Output the (X, Y) coordinate of the center of the cell containing the given text.  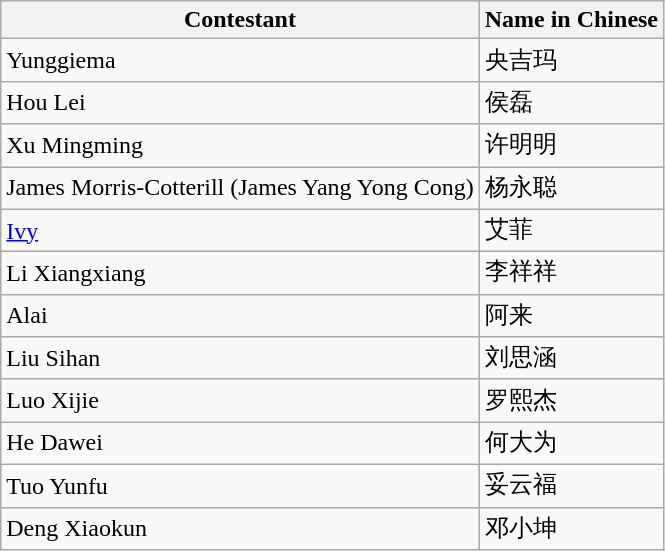
Luo Xijie (240, 400)
Contestant (240, 20)
妥云福 (571, 486)
侯磊 (571, 102)
He Dawei (240, 444)
何大为 (571, 444)
Name in Chinese (571, 20)
Hou Lei (240, 102)
许明明 (571, 146)
央吉玛 (571, 60)
Deng Xiaokun (240, 528)
阿来 (571, 316)
Li Xiangxiang (240, 274)
James Morris-Cotterill (James Yang Yong Cong) (240, 188)
杨永聪 (571, 188)
Ivy (240, 230)
Yunggiema (240, 60)
Xu Mingming (240, 146)
邓小坤 (571, 528)
罗熙杰 (571, 400)
李祥祥 (571, 274)
Alai (240, 316)
艾菲 (571, 230)
刘思涵 (571, 358)
Liu Sihan (240, 358)
Tuo Yunfu (240, 486)
